Return [X, Y] of the center of cell containing provided text 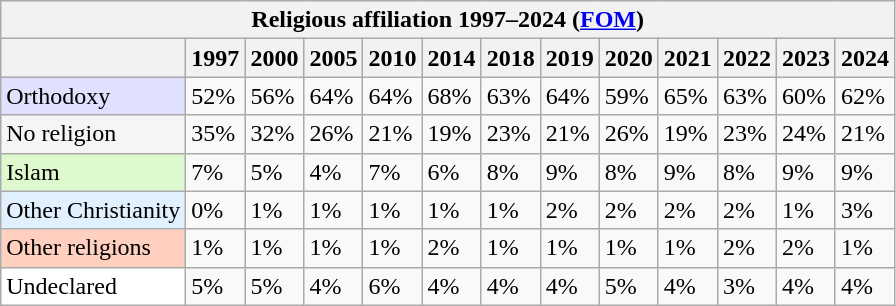
Orthodoxy [94, 96]
35% [216, 134]
Undeclared [94, 286]
1997 [216, 58]
52% [216, 96]
2018 [510, 58]
2021 [688, 58]
2010 [392, 58]
2000 [274, 58]
59% [628, 96]
2014 [452, 58]
24% [806, 134]
60% [806, 96]
2022 [746, 58]
Other religions [94, 248]
56% [274, 96]
68% [452, 96]
65% [688, 96]
Islam [94, 172]
2024 [864, 58]
No religion [94, 134]
62% [864, 96]
2019 [570, 58]
Other Christianity [94, 210]
32% [274, 134]
2005 [334, 58]
2020 [628, 58]
0% [216, 210]
2023 [806, 58]
Religious affiliation 1997–2024 (FOM) [448, 20]
